Output the (X, Y) coordinate of the center of the cell containing the given text.  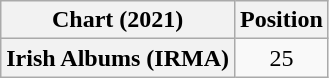
Position (282, 20)
Irish Albums (IRMA) (118, 58)
25 (282, 58)
Chart (2021) (118, 20)
